Locate the cell with the specified text and output its (X, Y) center coordinate. 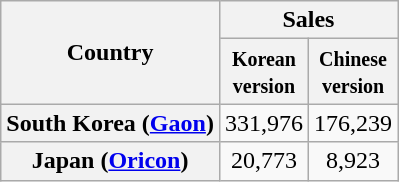
176,239 (352, 123)
Country (110, 52)
331,976 (264, 123)
8,923 (352, 161)
Japan (Oricon) (110, 161)
Chineseversion (352, 72)
Sales (308, 20)
South Korea (Gaon) (110, 123)
Koreanversion (264, 72)
20,773 (264, 161)
